Scan for the cell matching the given text and deliver its (x, y) coordinate at center. 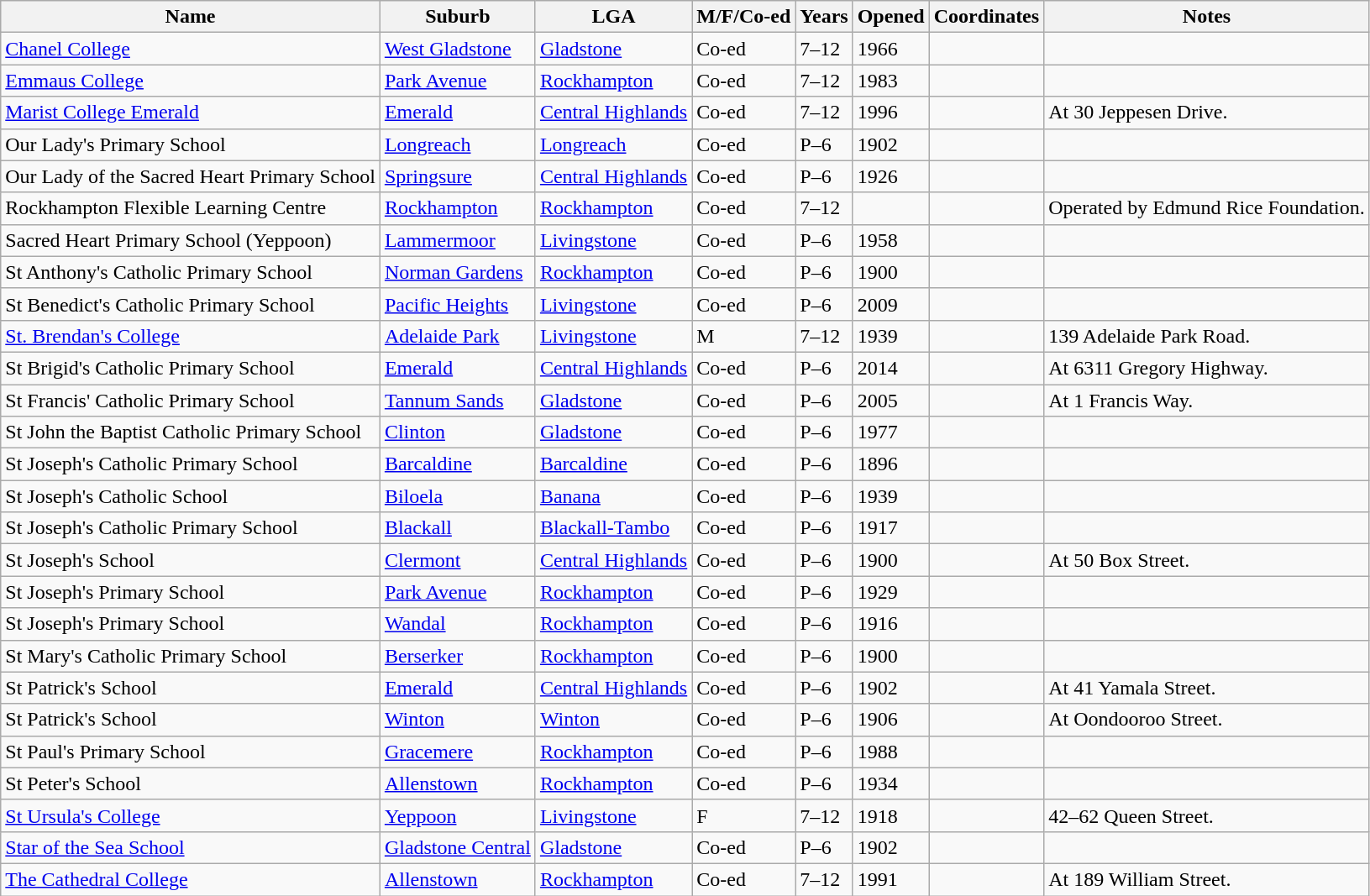
St Brigid's Catholic Primary School (191, 368)
Years (824, 17)
1977 (890, 432)
Tannum Sands (457, 401)
Sacred Heart Primary School (Yeppoon) (191, 240)
Gracemere (457, 752)
St Paul's Primary School (191, 752)
1988 (890, 752)
M/F/Co-ed (744, 17)
The Cathedral College (191, 879)
1934 (890, 783)
M (744, 336)
At 41 Yamala Street. (1207, 688)
St Mary's Catholic Primary School (191, 656)
1958 (890, 240)
Gladstone Central (457, 847)
Coordinates (986, 17)
At Oondooroo Street. (1207, 720)
1918 (890, 815)
Springsure (457, 176)
At 6311 Gregory Highway. (1207, 368)
Pacific Heights (457, 304)
At 50 Box Street. (1207, 560)
Wandal (457, 624)
Rockhampton Flexible Learning Centre (191, 208)
1929 (890, 592)
St Peter's School (191, 783)
Name (191, 17)
Clinton (457, 432)
Blackall-Tambo (613, 528)
1917 (890, 528)
St Benedict's Catholic Primary School (191, 304)
At 1 Francis Way. (1207, 401)
Our Lady of the Sacred Heart Primary School (191, 176)
Opened (890, 17)
Adelaide Park (457, 336)
At 189 William Street. (1207, 879)
Chanel College (191, 49)
St Joseph's Catholic School (191, 496)
Biloela (457, 496)
Clermont (457, 560)
St Ursula's College (191, 815)
West Gladstone (457, 49)
St Francis' Catholic Primary School (191, 401)
1906 (890, 720)
F (744, 815)
At 30 Jeppesen Drive. (1207, 113)
2005 (890, 401)
Norman Gardens (457, 272)
Yeppoon (457, 815)
Berserker (457, 656)
Marist College Emerald (191, 113)
Operated by Edmund Rice Foundation. (1207, 208)
42–62 Queen Street. (1207, 815)
1983 (890, 81)
LGA (613, 17)
1966 (890, 49)
Notes (1207, 17)
Our Lady's Primary School (191, 144)
Lammermoor (457, 240)
St Anthony's Catholic Primary School (191, 272)
Suburb (457, 17)
1996 (890, 113)
St John the Baptist Catholic Primary School (191, 432)
Star of the Sea School (191, 847)
2009 (890, 304)
Emmaus College (191, 81)
St. Brendan's College (191, 336)
1991 (890, 879)
1896 (890, 464)
Blackall (457, 528)
Banana (613, 496)
1916 (890, 624)
1926 (890, 176)
St Joseph's School (191, 560)
2014 (890, 368)
139 Adelaide Park Road. (1207, 336)
